Search for the cell housing the specified text and yield its (X, Y) center coordinate. 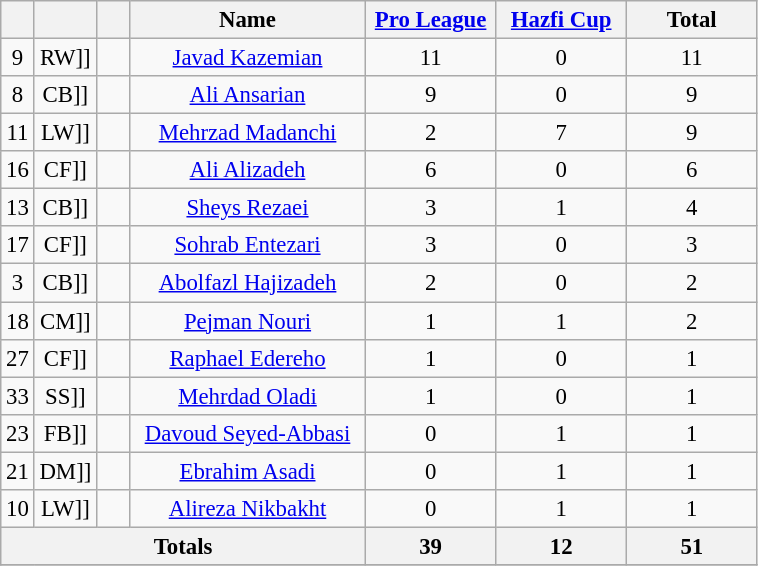
33 (18, 396)
Name (248, 20)
10 (18, 509)
Pejman Nouri (248, 321)
RW]] (65, 58)
Ali Alizadeh (248, 170)
13 (18, 208)
Abolfazl Hajizadeh (248, 283)
39 (430, 546)
21 (18, 471)
FB]] (65, 433)
Sheys Rezaei (248, 208)
27 (18, 358)
4 (692, 208)
Ebrahim Asadi (248, 471)
Alireza Nikbakht (248, 509)
51 (692, 546)
Mehrzad Madanchi (248, 133)
Davoud Seyed-Abbasi (248, 433)
Totals (184, 546)
Mehrdad Oladi (248, 396)
CM]] (65, 321)
23 (18, 433)
Javad Kazemian (248, 58)
Hazfi Cup (562, 20)
Pro League (430, 20)
16 (18, 170)
12 (562, 546)
18 (18, 321)
Total (692, 20)
Raphael Edereho (248, 358)
Sohrab Entezari (248, 245)
7 (562, 133)
17 (18, 245)
DM]] (65, 471)
Ali Ansarian (248, 95)
SS]] (65, 396)
8 (18, 95)
